Capture the cell that displays the provided text and extract its (x, y) central coordinate. 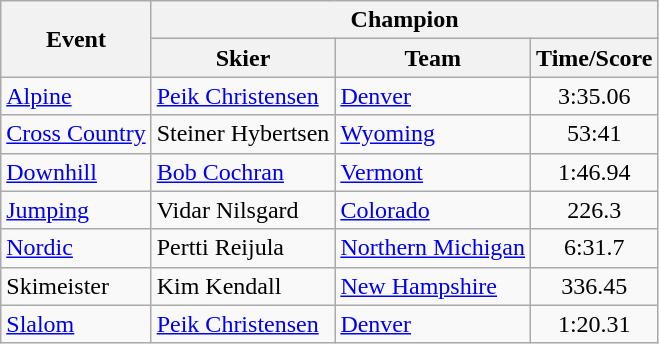
Downhill (76, 172)
Vidar Nilsgard (243, 210)
Nordic (76, 248)
Northern Michigan (433, 248)
Steiner Hybertsen (243, 134)
3:35.06 (595, 96)
6:31.7 (595, 248)
1:46.94 (595, 172)
Skimeister (76, 286)
Alpine (76, 96)
Kim Kendall (243, 286)
New Hampshire (433, 286)
Pertti Reijula (243, 248)
Vermont (433, 172)
Cross Country (76, 134)
Colorado (433, 210)
53:41 (595, 134)
Champion (404, 20)
1:20.31 (595, 324)
226.3 (595, 210)
336.45 (595, 286)
Jumping (76, 210)
Time/Score (595, 58)
Event (76, 39)
Bob Cochran (243, 172)
Wyoming (433, 134)
Slalom (76, 324)
Team (433, 58)
Skier (243, 58)
